Pinpoint the cell where the given text exists, returning its [x, y] midpoint coordinate. 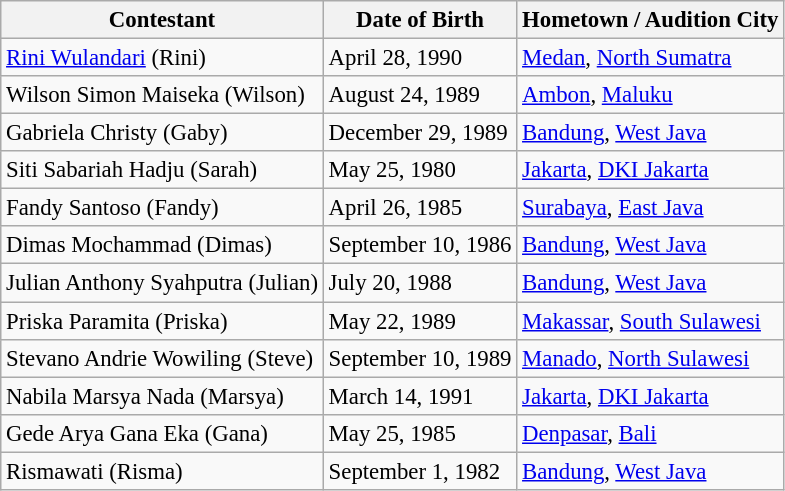
May 25, 1985 [420, 433]
Surabaya, East Java [650, 208]
May 22, 1989 [420, 321]
April 28, 1990 [420, 58]
August 24, 1989 [420, 95]
May 25, 1980 [420, 170]
April 26, 1985 [420, 208]
September 10, 1989 [420, 358]
Julian Anthony Syahputra (Julian) [162, 283]
March 14, 1991 [420, 396]
Denpasar, Bali [650, 433]
Hometown / Audition City [650, 20]
Gede Arya Gana Eka (Gana) [162, 433]
Priska Paramita (Priska) [162, 321]
Medan, North Sumatra [650, 58]
Date of Birth [420, 20]
Gabriela Christy (Gaby) [162, 133]
September 10, 1986 [420, 245]
December 29, 1989 [420, 133]
Fandy Santoso (Fandy) [162, 208]
Stevano Andrie Wowiling (Steve) [162, 358]
Manado, North Sulawesi [650, 358]
Contestant [162, 20]
Ambon, Maluku [650, 95]
Dimas Mochammad (Dimas) [162, 245]
Rismawati (Risma) [162, 471]
Nabila Marsya Nada (Marsya) [162, 396]
September 1, 1982 [420, 471]
July 20, 1988 [420, 283]
Wilson Simon Maiseka (Wilson) [162, 95]
Makassar, South Sulawesi [650, 321]
Siti Sabariah Hadju (Sarah) [162, 170]
Rini Wulandari (Rini) [162, 58]
